Detect which cell encompasses the target text, then output its [X, Y] center coordinate. 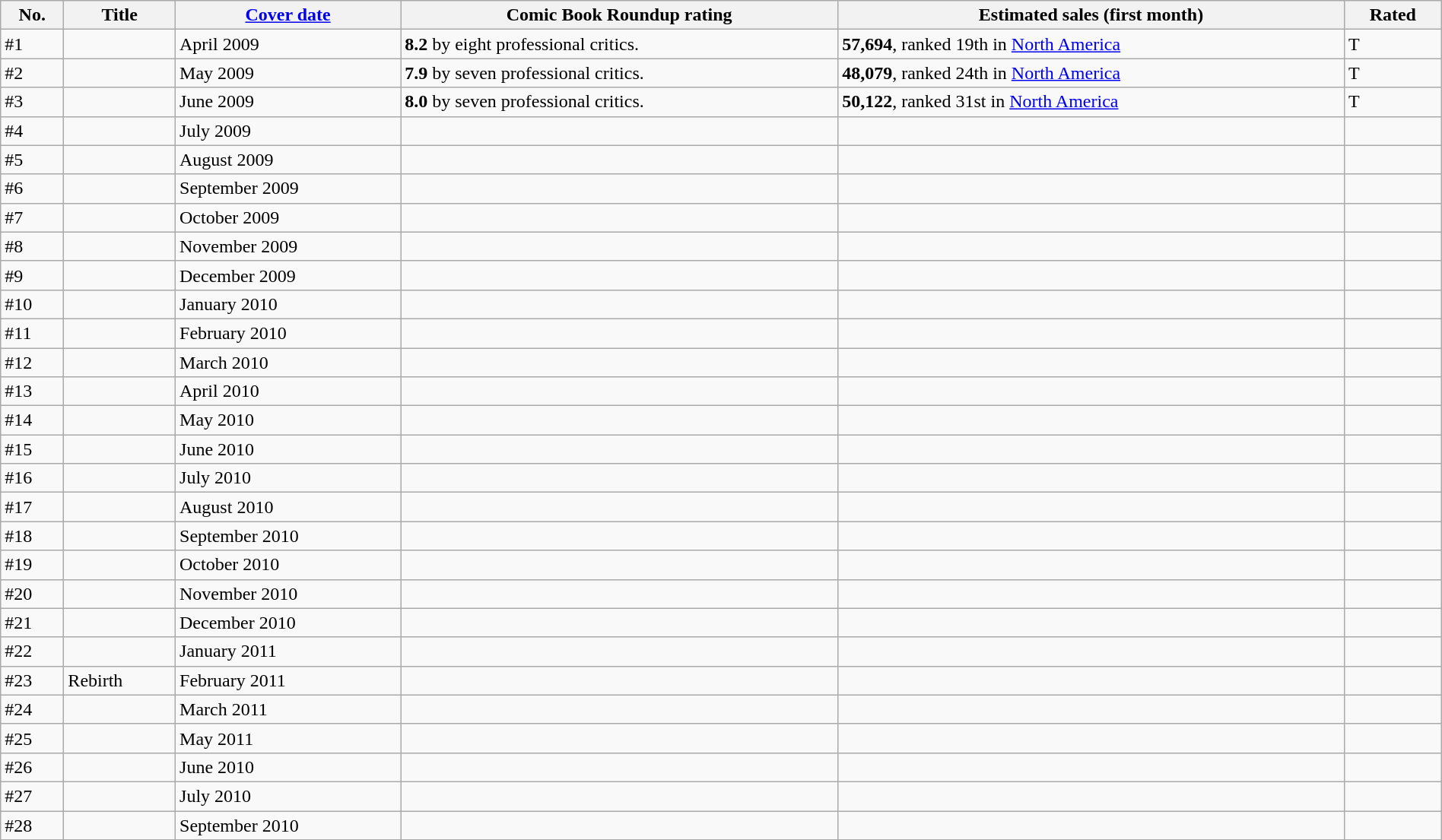
#16 [32, 478]
August 2010 [288, 507]
57,694, ranked 19th in North America [1091, 44]
March 2011 [288, 709]
March 2010 [288, 363]
#5 [32, 160]
October 2009 [288, 217]
January 2010 [288, 304]
#8 [32, 246]
48,079, ranked 24th in North America [1091, 73]
December 2009 [288, 275]
50,122, ranked 31st in North America [1091, 102]
#12 [32, 363]
#25 [32, 738]
Cover date [288, 15]
Title [120, 15]
#26 [32, 767]
November 2010 [288, 594]
January 2011 [288, 651]
#23 [32, 680]
#7 [32, 217]
April 2010 [288, 391]
#3 [32, 102]
#2 [32, 73]
May 2011 [288, 738]
#20 [32, 594]
#15 [32, 449]
8.2 by eight professional critics. [619, 44]
May 2010 [288, 420]
December 2010 [288, 623]
Rebirth [120, 680]
#9 [32, 275]
#28 [32, 825]
#13 [32, 391]
Estimated sales (first month) [1091, 15]
#17 [32, 507]
Rated [1393, 15]
July 2009 [288, 131]
February 2010 [288, 333]
#6 [32, 189]
October 2010 [288, 565]
February 2011 [288, 680]
#19 [32, 565]
#14 [32, 420]
August 2009 [288, 160]
#1 [32, 44]
June 2009 [288, 102]
#11 [32, 333]
No. [32, 15]
#21 [32, 623]
November 2009 [288, 246]
#27 [32, 796]
April 2009 [288, 44]
Comic Book Roundup rating [619, 15]
#18 [32, 536]
September 2009 [288, 189]
#24 [32, 709]
#10 [32, 304]
#22 [32, 651]
#4 [32, 131]
7.9 by seven professional critics. [619, 73]
8.0 by seven professional critics. [619, 102]
May 2009 [288, 73]
